Detect which cell encompasses the target text, then output its [X, Y] center coordinate. 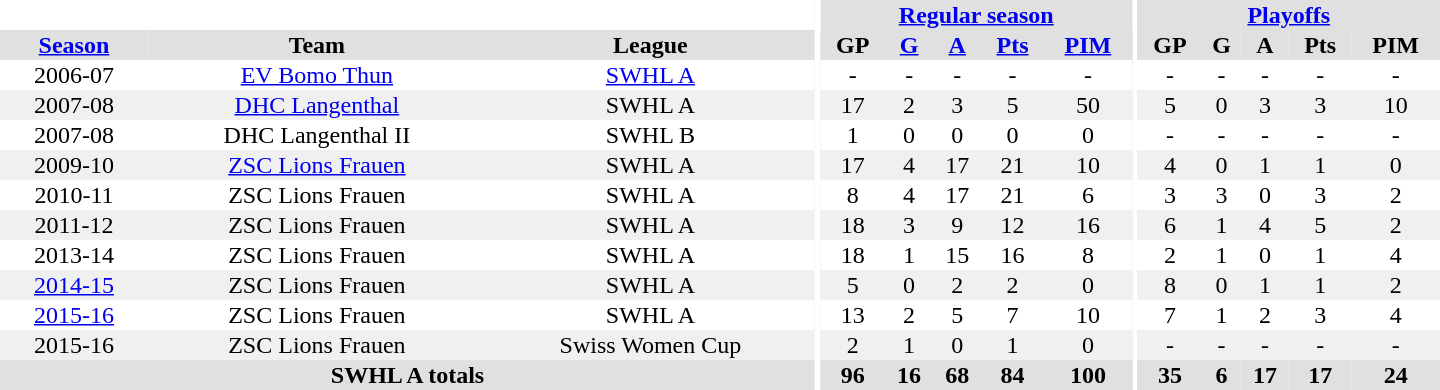
Season [74, 45]
9 [957, 225]
Swiss Women Cup [650, 345]
2010-11 [74, 195]
2013-14 [74, 255]
35 [1170, 375]
84 [1012, 375]
League [650, 45]
50 [1088, 105]
2011-12 [74, 225]
96 [852, 375]
24 [1396, 375]
SWHL A totals [408, 375]
13 [852, 315]
2014-15 [74, 285]
DHC Langenthal II [317, 135]
68 [957, 375]
2009-10 [74, 165]
Team [317, 45]
15 [957, 255]
2006-07 [74, 75]
SWHL B [650, 135]
Playoffs [1289, 15]
12 [1012, 225]
EV Bomo Thun [317, 75]
Regular season [976, 15]
100 [1088, 375]
DHC Langenthal [317, 105]
